For the text-containing cell, return its midpoint in [x, y] coordinate format. 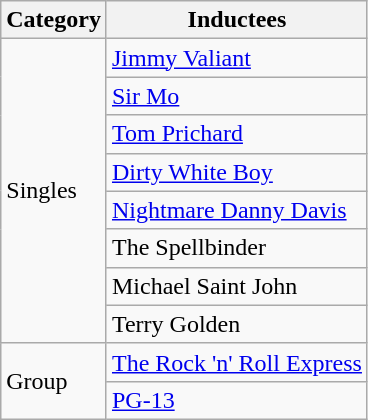
Category [54, 20]
Terry Golden [236, 324]
Dirty White Boy [236, 172]
PG-13 [236, 400]
The Rock 'n' Roll Express [236, 362]
Tom Prichard [236, 134]
Sir Mo [236, 96]
Michael Saint John [236, 286]
Singles [54, 191]
The Spellbinder [236, 248]
Nightmare Danny Davis [236, 210]
Inductees [236, 20]
Jimmy Valiant [236, 58]
Group [54, 381]
